Extract the (x, y) coordinate from the center of the cell holding the provided text.  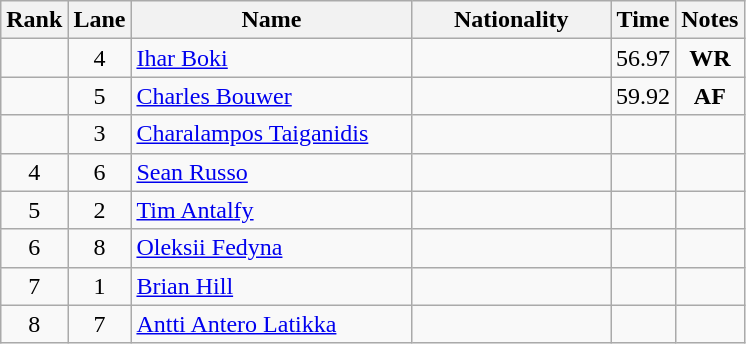
1 (100, 286)
59.92 (644, 96)
Ihar Boki (272, 58)
2 (100, 210)
WR (710, 58)
Oleksii Fedyna (272, 248)
Brian Hill (272, 286)
Sean Russo (272, 172)
Nationality (512, 20)
AF (710, 96)
Lane (100, 20)
Tim Antalfy (272, 210)
Charles Bouwer (272, 96)
Antti Antero Latikka (272, 324)
Time (644, 20)
56.97 (644, 58)
Name (272, 20)
Notes (710, 20)
Rank (34, 20)
3 (100, 134)
Charalampos Taiganidis (272, 134)
